Pinpoint the cell where the given text exists, returning its (X, Y) midpoint coordinate. 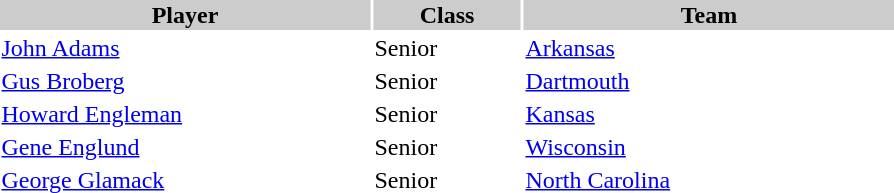
Gene Englund (185, 147)
Player (185, 15)
Dartmouth (709, 81)
Team (709, 15)
Arkansas (709, 48)
Class (447, 15)
John Adams (185, 48)
Gus Broberg (185, 81)
Kansas (709, 114)
Howard Engleman (185, 114)
Wisconsin (709, 147)
